Scan for the cell matching the given text and deliver its (X, Y) coordinate at center. 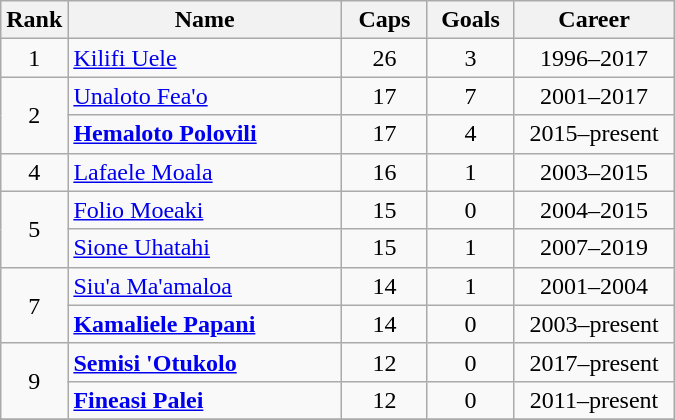
1996–2017 (594, 58)
5 (34, 229)
2 (34, 115)
Kilifi Uele (205, 58)
Goals (470, 20)
Career (594, 20)
Lafaele Moala (205, 172)
2003–present (594, 324)
Siu'a Ma'amaloa (205, 286)
2001–2004 (594, 286)
2015–present (594, 134)
Sione Uhatahi (205, 248)
2011–present (594, 400)
16 (384, 172)
2003–2015 (594, 172)
2017–present (594, 362)
Unaloto Fea'o (205, 96)
Semisi 'Otukolo (205, 362)
Hemaloto Polovili (205, 134)
2001–2017 (594, 96)
Fineasi Palei (205, 400)
Name (205, 20)
9 (34, 381)
26 (384, 58)
3 (470, 58)
Caps (384, 20)
Rank (34, 20)
Folio Moeaki (205, 210)
Kamaliele Papani (205, 324)
2007–2019 (594, 248)
2004–2015 (594, 210)
